Locate the cell with the specified text and output its [x, y] center coordinate. 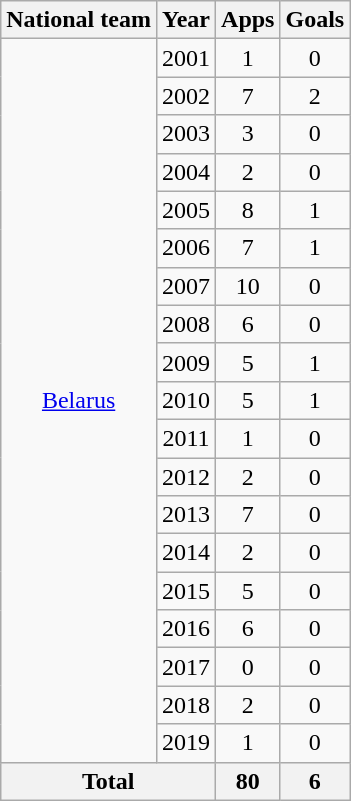
2003 [186, 134]
8 [248, 210]
2009 [186, 362]
10 [248, 286]
2010 [186, 400]
2007 [186, 286]
2016 [186, 629]
Total [108, 781]
80 [248, 781]
2005 [186, 210]
Apps [248, 20]
2017 [186, 667]
2014 [186, 553]
2012 [186, 477]
2015 [186, 591]
2013 [186, 515]
Belarus [79, 400]
2018 [186, 705]
2011 [186, 438]
2004 [186, 172]
3 [248, 134]
2001 [186, 58]
2006 [186, 248]
Year [186, 20]
National team [79, 20]
2008 [186, 324]
Goals [315, 20]
2019 [186, 743]
2002 [186, 96]
